Search for the cell housing the specified text and yield its [x, y] center coordinate. 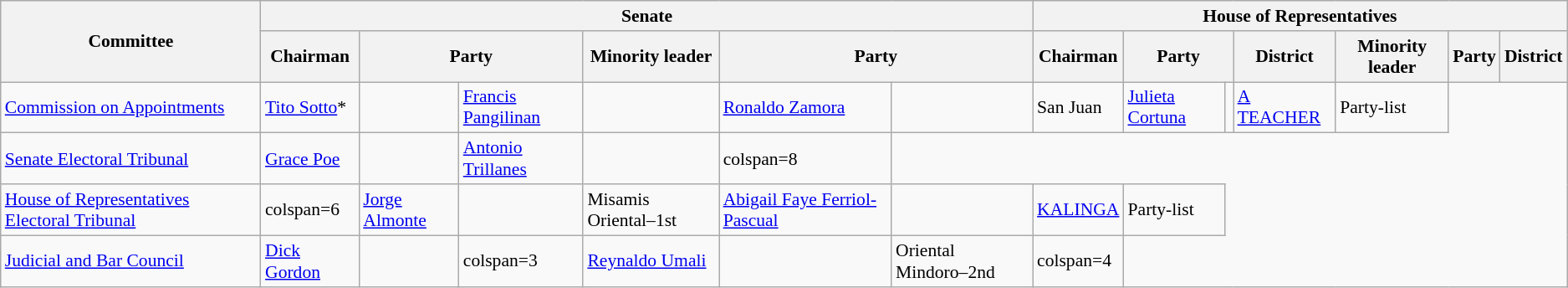
Dick Gordon [309, 261]
Senate Electoral Tribunal [130, 159]
House of Representatives Electoral Tribunal [130, 209]
Jorge Almonte [409, 209]
Misamis Oriental–1st [651, 209]
colspan=8 [805, 159]
Tito Sotto* [309, 107]
colspan=3 [522, 261]
Commission on Appointments [130, 107]
Antonio Trillanes [522, 159]
colspan=4 [1078, 261]
Ronaldo Zamora [805, 107]
Julieta Cortuna [1174, 107]
Francis Pangilinan [522, 107]
KALINGA [1078, 209]
colspan=6 [309, 209]
San Juan [1078, 107]
House of Representatives [1300, 16]
Senate [647, 16]
Reynaldo Umali [651, 261]
Committee [130, 42]
A TEACHER [1285, 107]
Abigail Faye Ferriol-Pascual [805, 209]
Grace Poe [309, 159]
Judicial and Bar Council [130, 261]
Oriental Mindoro–2nd [962, 261]
